Determine the (X, Y) coordinate at the center of the cell enclosing the given text.  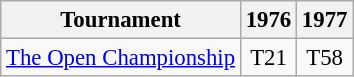
The Open Championship (121, 58)
T21 (268, 58)
1977 (325, 20)
Tournament (121, 20)
1976 (268, 20)
T58 (325, 58)
